From the cell containing the given text, extract its center point as (x, y) coordinate. 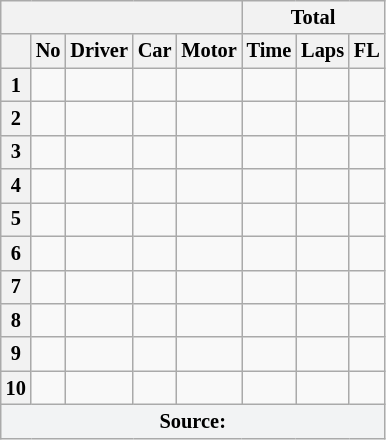
Laps (322, 51)
FL (367, 51)
7 (16, 287)
2 (16, 118)
Total (314, 17)
Car (155, 51)
Motor (208, 51)
Source: (193, 421)
5 (16, 219)
No (48, 51)
9 (16, 354)
4 (16, 186)
8 (16, 320)
3 (16, 152)
Driver (98, 51)
6 (16, 253)
1 (16, 85)
10 (16, 388)
Time (270, 51)
